Capture the cell that displays the provided text and extract its (X, Y) central coordinate. 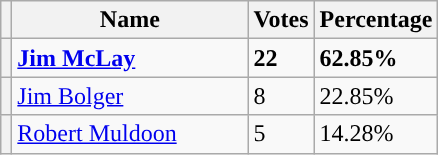
22 (281, 58)
Jim Bolger (130, 96)
8 (281, 96)
5 (281, 134)
Votes (281, 20)
Jim McLay (130, 58)
62.85% (376, 58)
14.28% (376, 134)
22.85% (376, 96)
Robert Muldoon (130, 134)
Percentage (376, 20)
Name (130, 20)
